Search for the cell housing the specified text and yield its [x, y] center coordinate. 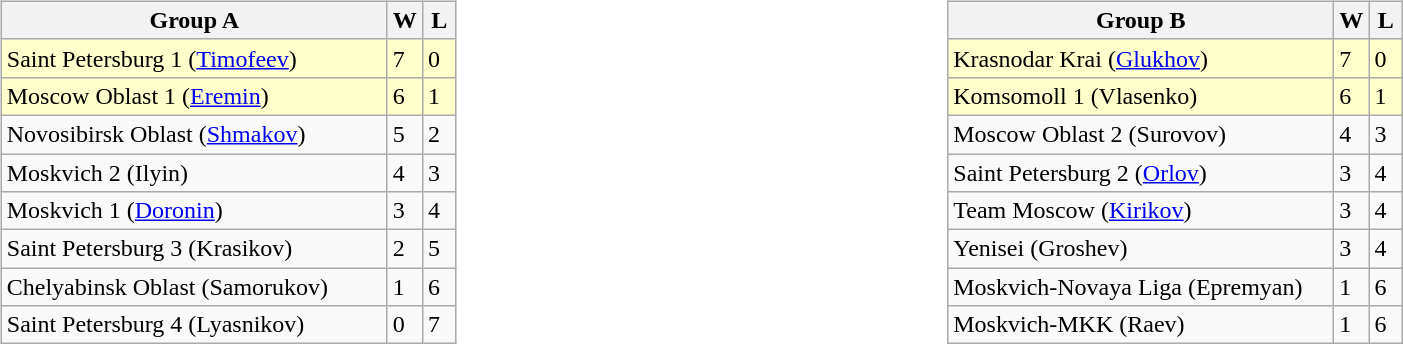
Moscow Oblast 1 (Eremin) [194, 96]
Saint Petersburg 4 (Lyasnikov) [194, 325]
Saint Petersburg 1 (Timofeev) [194, 58]
Krasnodar Krai (Glukhov) [1141, 58]
Moskvich-Novaya Liga (Epremyan) [1141, 287]
Saint Petersburg 2 (Orlov) [1141, 173]
Yenisei (Groshev) [1141, 249]
Novosibirsk Oblast (Shmakov) [194, 134]
Moskvich 2 (Ilyin) [194, 173]
Team Moscow (Kirikov) [1141, 211]
Komsomoll 1 (Vlasenko) [1141, 96]
Group B [1141, 20]
Moskvich-MKK (Raev) [1141, 325]
Group A [194, 20]
Moskvich 1 (Doronin) [194, 211]
Saint Petersburg 3 (Krasikov) [194, 249]
Moscow Oblast 2 (Surovov) [1141, 134]
Chelyabinsk Oblast (Samorukov) [194, 287]
